For the text-containing cell, return its midpoint in [X, Y] coordinate format. 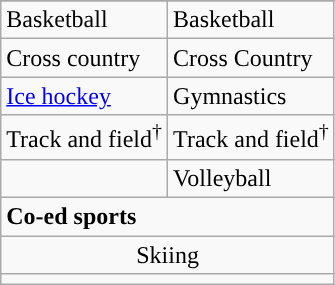
Cross country [84, 58]
Ice hockey [84, 96]
Gymnastics [252, 96]
Cross Country [252, 58]
Co-ed sports [168, 217]
Volleyball [252, 178]
Skiing [168, 255]
